Detect which cell encompasses the target text, then output its [X, Y] center coordinate. 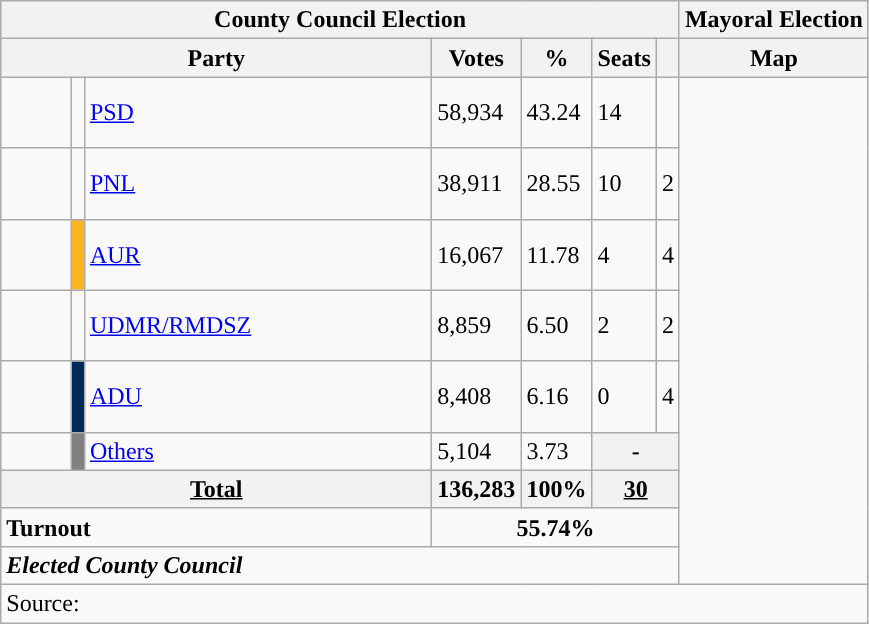
Map [774, 58]
10 [624, 184]
- [636, 451]
Mayoral Election [774, 20]
14 [624, 112]
Elected County Council [340, 565]
PNL [258, 184]
3.73 [556, 451]
11.78 [556, 254]
Source: [435, 603]
ADU [258, 396]
County Council Election [340, 20]
8,408 [476, 396]
28.55 [556, 184]
Total [216, 489]
16,067 [476, 254]
38,911 [476, 184]
Party [216, 58]
136,283 [476, 489]
58,934 [476, 112]
6.16 [556, 396]
PSD [258, 112]
6.50 [556, 326]
8,859 [476, 326]
Others [258, 451]
UDMR/RMDSZ [258, 326]
55.74% [556, 527]
AUR [258, 254]
5,104 [476, 451]
0 [624, 396]
Seats [624, 58]
Votes [476, 58]
100% [556, 489]
43.24 [556, 112]
Turnout [216, 527]
30 [636, 489]
% [556, 58]
